Locate the cell with the specified text and output its (X, Y) center coordinate. 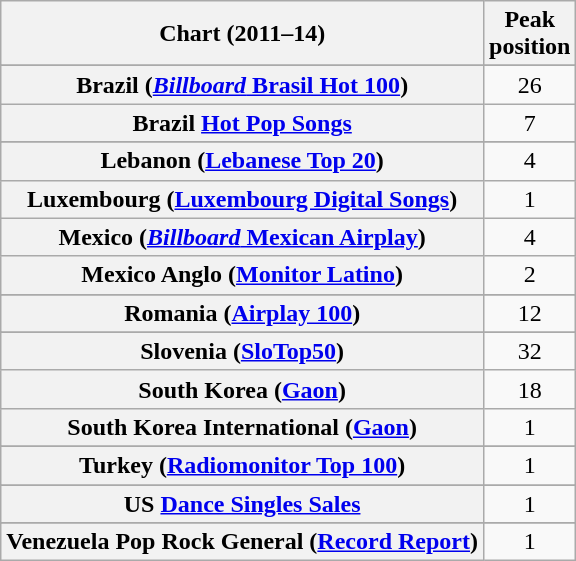
Lebanon (Lebanese Top 20) (242, 161)
Turkey (Radiomonitor Top 100) (242, 465)
Romania (Airplay 100) (242, 313)
32 (530, 351)
Mexico Anglo (Monitor Latino) (242, 275)
Brazil (Billboard Brasil Hot 100) (242, 85)
Slovenia (SloTop50) (242, 351)
26 (530, 85)
7 (530, 123)
South Korea (Gaon) (242, 389)
Chart (2011–14) (242, 34)
South Korea International (Gaon) (242, 427)
US Dance Singles Sales (242, 503)
Brazil Hot Pop Songs (242, 123)
Mexico (Billboard Mexican Airplay) (242, 237)
Luxembourg (Luxembourg Digital Songs) (242, 199)
2 (530, 275)
Venezuela Pop Rock General (Record Report) (242, 542)
Peakposition (530, 34)
12 (530, 313)
18 (530, 389)
